Output the (X, Y) coordinate of the center of the cell containing the given text.  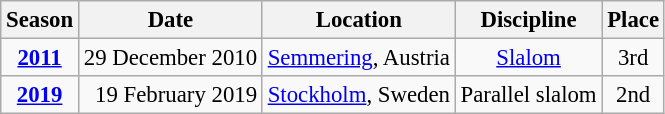
2011 (40, 58)
3rd (633, 58)
Stockholm, Sweden (358, 95)
Parallel slalom (528, 95)
Slalom (528, 58)
Date (170, 20)
Semmering, Austria (358, 58)
2nd (633, 95)
Place (633, 20)
Season (40, 20)
Location (358, 20)
2019 (40, 95)
Discipline (528, 20)
29 December 2010 (170, 58)
19 February 2019 (170, 95)
